Return the (x, y) coordinate for the center point of the cell that contains the specified text.  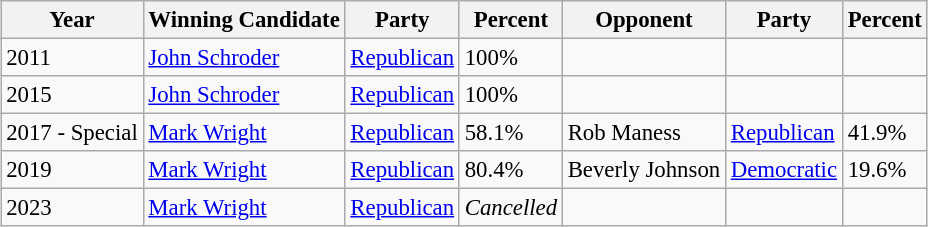
Opponent (644, 20)
Beverly Johnson (644, 170)
19.6% (884, 170)
2011 (72, 57)
2023 (72, 208)
80.4% (510, 170)
Democratic (784, 170)
58.1% (510, 133)
2019 (72, 170)
41.9% (884, 133)
Winning Candidate (244, 20)
2017 - Special (72, 133)
Cancelled (510, 208)
2015 (72, 95)
Rob Maness (644, 133)
Year (72, 20)
